Identify which cell holds the provided text, then report its [X, Y] central coordinate. 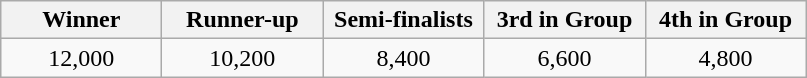
Winner [82, 20]
4,800 [726, 58]
4th in Group [726, 20]
Semi-finalists [404, 20]
8,400 [404, 58]
12,000 [82, 58]
10,200 [242, 58]
3rd in Group [564, 20]
Runner-up [242, 20]
6,600 [564, 58]
